Determine the (x, y) coordinate at the center of the cell enclosing the given text.  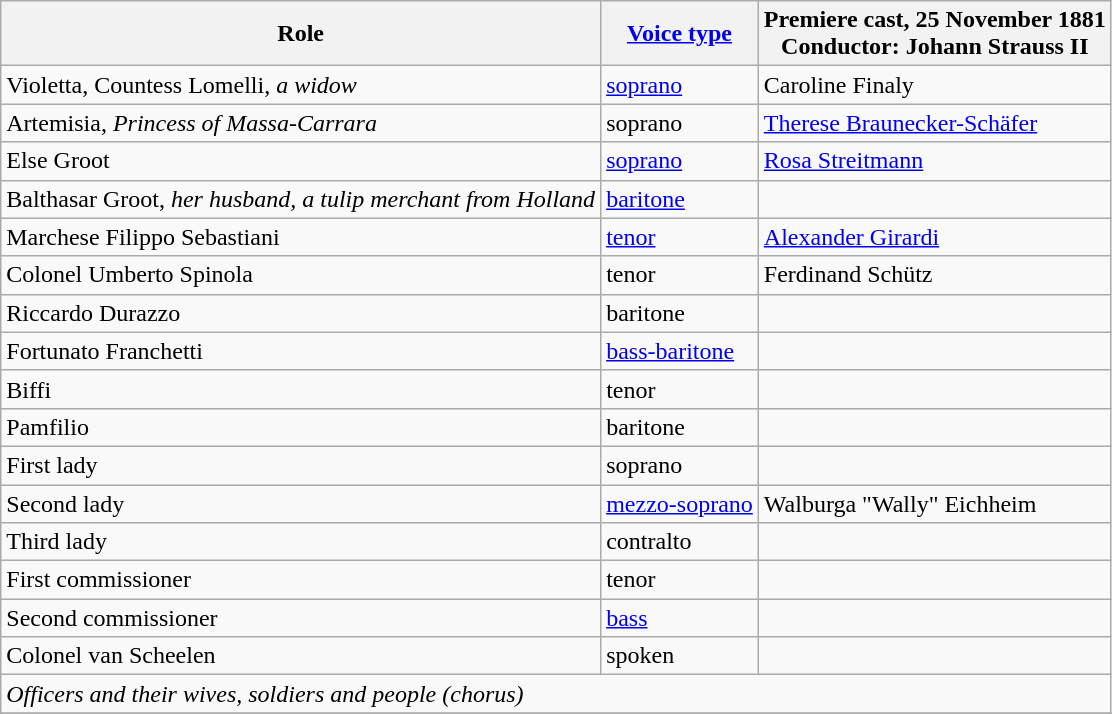
Ferdinand Schütz (934, 275)
Walburga "Wally" Eichheim (934, 503)
Colonel van Scheelen (301, 656)
Voice type (680, 34)
Officers and their wives, soldiers and people (chorus) (556, 694)
Alexander Girardi (934, 237)
Second commissioner (301, 618)
First lady (301, 465)
Role (301, 34)
Therese Braunecker-Schäfer (934, 123)
Caroline Finaly (934, 85)
Premiere cast, 25 November 1881Conductor: Johann Strauss II (934, 34)
Artemisia, Princess of Massa-Carrara (301, 123)
Biffi (301, 389)
Else Groot (301, 161)
Second lady (301, 503)
Fortunato Franchetti (301, 351)
Riccardo Durazzo (301, 313)
contralto (680, 542)
spoken (680, 656)
Pamfilio (301, 427)
First commissioner (301, 580)
Marchese Filippo Sebastiani (301, 237)
Rosa Streitmann (934, 161)
Violetta, Countess Lomelli, a widow (301, 85)
Colonel Umberto Spinola (301, 275)
bass (680, 618)
Balthasar Groot, her husband, a tulip merchant from Holland (301, 199)
bass-baritone (680, 351)
Third lady (301, 542)
mezzo-soprano (680, 503)
